Detect which cell encompasses the target text, then output its (X, Y) center coordinate. 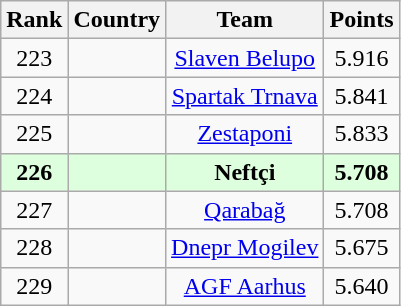
226 (34, 172)
223 (34, 58)
5.916 (362, 58)
Zestaponi (245, 134)
Country (117, 20)
Neftçi (245, 172)
Team (245, 20)
Qarabağ (245, 210)
5.833 (362, 134)
5.841 (362, 96)
Dnepr Mogilev (245, 248)
Slaven Belupo (245, 58)
224 (34, 96)
AGF Aarhus (245, 286)
225 (34, 134)
Points (362, 20)
228 (34, 248)
5.640 (362, 286)
Spartak Trnava (245, 96)
Rank (34, 20)
227 (34, 210)
5.675 (362, 248)
229 (34, 286)
